Determine the [x, y] coordinate at the center of the cell enclosing the given text.  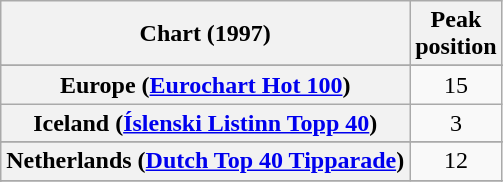
Europe (Eurochart Hot 100) [206, 85]
Peakposition [456, 34]
Chart (1997) [206, 34]
3 [456, 123]
Netherlands (Dutch Top 40 Tipparade) [206, 161]
Iceland (Íslenski Listinn Topp 40) [206, 123]
15 [456, 85]
12 [456, 161]
